From the cell containing the given text, extract its center point as [x, y] coordinate. 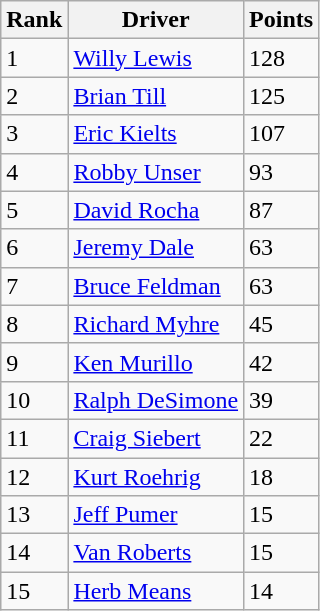
18 [282, 477]
13 [34, 515]
Points [282, 20]
128 [282, 58]
Eric Kielts [156, 134]
Craig Siebert [156, 438]
Jeremy Dale [156, 248]
Rank [34, 20]
Herb Means [156, 591]
4 [34, 172]
Van Roberts [156, 553]
David Rocha [156, 210]
107 [282, 134]
8 [34, 324]
Brian Till [156, 96]
1 [34, 58]
6 [34, 248]
7 [34, 286]
87 [282, 210]
Jeff Pumer [156, 515]
Bruce Feldman [156, 286]
125 [282, 96]
Robby Unser [156, 172]
10 [34, 400]
Kurt Roehrig [156, 477]
3 [34, 134]
Willy Lewis [156, 58]
42 [282, 362]
Ralph DeSimone [156, 400]
12 [34, 477]
45 [282, 324]
93 [282, 172]
9 [34, 362]
Richard Myhre [156, 324]
39 [282, 400]
5 [34, 210]
22 [282, 438]
Driver [156, 20]
Ken Murillo [156, 362]
11 [34, 438]
2 [34, 96]
